Detect which cell encompasses the target text, then output its [x, y] center coordinate. 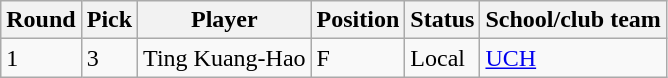
Pick [109, 20]
UCH [573, 58]
Local [442, 58]
Ting Kuang-Hao [225, 58]
Status [442, 20]
Position [358, 20]
School/club team [573, 20]
3 [109, 58]
Round [41, 20]
1 [41, 58]
Player [225, 20]
F [358, 58]
